Return (x, y) of the center of cell containing provided text 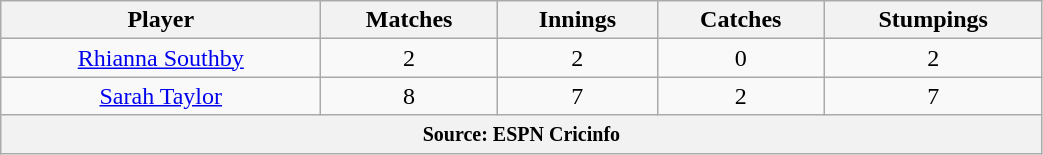
Innings (577, 20)
8 (410, 96)
Rhianna Southby (161, 58)
Source: ESPN Cricinfo (522, 134)
Catches (740, 20)
Stumpings (933, 20)
Matches (410, 20)
0 (740, 58)
Sarah Taylor (161, 96)
Player (161, 20)
